Scan for the cell matching the given text and deliver its (X, Y) coordinate at center. 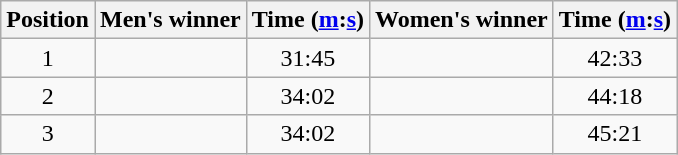
1 (48, 58)
Men's winner (170, 20)
42:33 (614, 58)
3 (48, 134)
Women's winner (462, 20)
31:45 (308, 58)
2 (48, 96)
44:18 (614, 96)
45:21 (614, 134)
Position (48, 20)
